Return the (x, y) coordinate for the center point of the cell that contains the specified text.  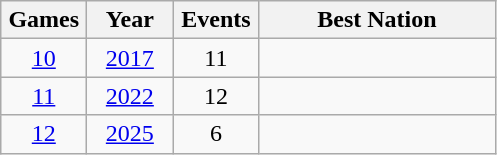
6 (216, 134)
Best Nation (377, 20)
2022 (130, 96)
Games (44, 20)
2017 (130, 58)
Year (130, 20)
10 (44, 58)
2025 (130, 134)
Events (216, 20)
